Return the (x, y) coordinate for the center point of the cell that contains the specified text.  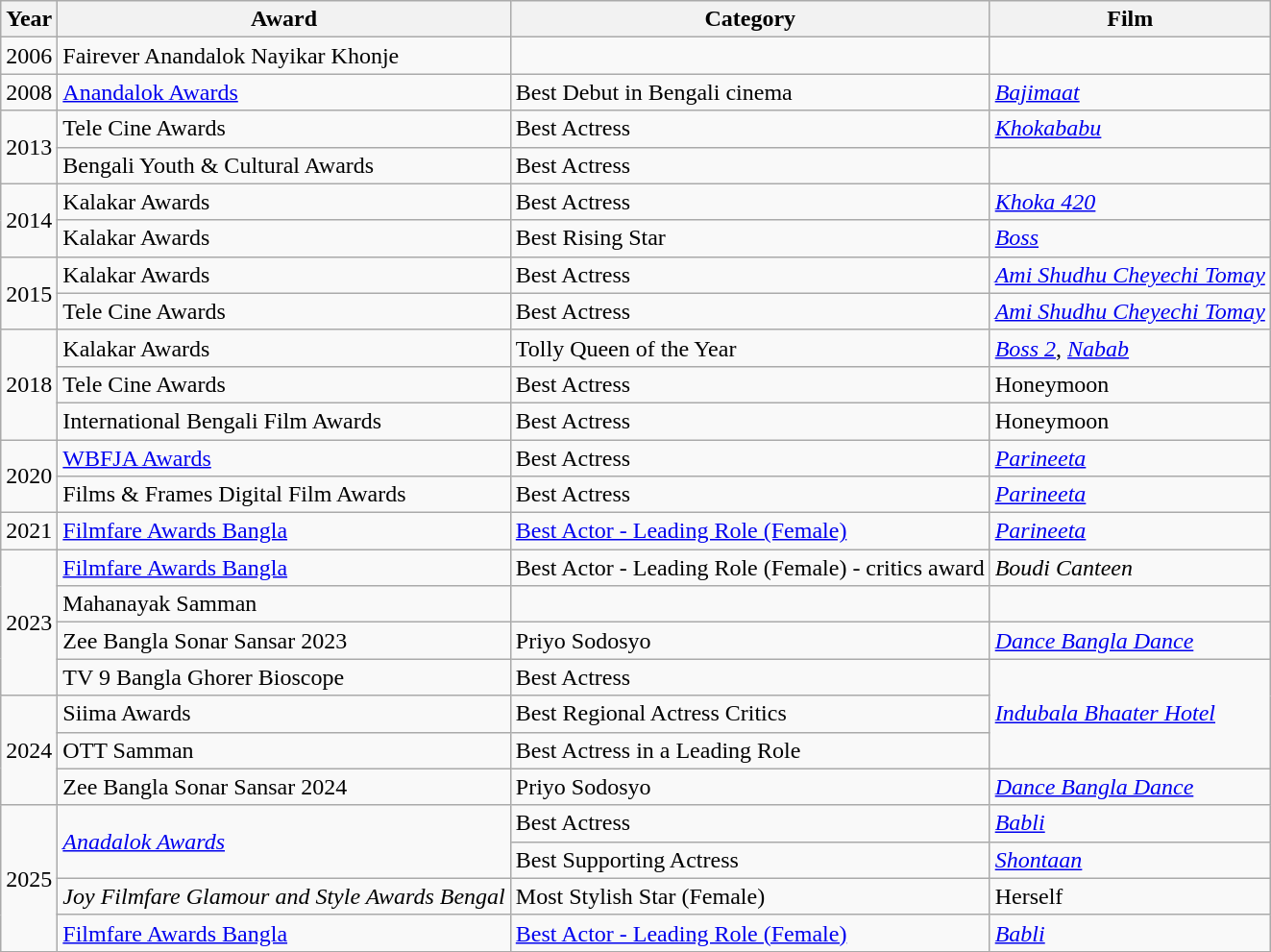
2024 (29, 750)
2013 (29, 147)
Category (749, 19)
Zee Bangla Sonar Sansar 2023 (284, 641)
WBFJA Awards (284, 458)
Year (29, 19)
Best Rising Star (749, 238)
2015 (29, 293)
Anandalok Awards (284, 92)
Bajimaat (1130, 92)
2025 (29, 878)
2021 (29, 531)
Best Regional Actress Critics (749, 714)
Anadalok Awards (284, 842)
Indubala Bhaater Hotel (1130, 714)
Fairever Anandalok Nayikar Khonje (284, 56)
2006 (29, 56)
2018 (29, 384)
International Bengali Film Awards (284, 421)
2014 (29, 220)
Best Actress in a Leading Role (749, 750)
Boss (1130, 238)
Mahanayak Samman (284, 604)
Joy Filmfare Glamour and Style Awards Bengal (284, 896)
Khoka 420 (1130, 202)
Khokababu (1130, 129)
Tolly Queen of the Year (749, 348)
Zee Bangla Sonar Sansar 2024 (284, 787)
Boss 2, Nabab (1130, 348)
Herself (1130, 896)
Most Stylish Star (Female) (749, 896)
Boudi Canteen (1130, 568)
Best Supporting Actress (749, 860)
Best Debut in Bengali cinema (749, 92)
TV 9 Bangla Ghorer Bioscope (284, 677)
Films & Frames Digital Film Awards (284, 495)
Award (284, 19)
2023 (29, 622)
Shontaan (1130, 860)
Bengali Youth & Cultural Awards (284, 165)
Film (1130, 19)
Best Actor - Leading Role (Female) - critics award (749, 568)
OTT Samman (284, 750)
Siima Awards (284, 714)
2020 (29, 476)
2008 (29, 92)
